Provide the (x, y) coordinate of the cell's center where the given text is located.  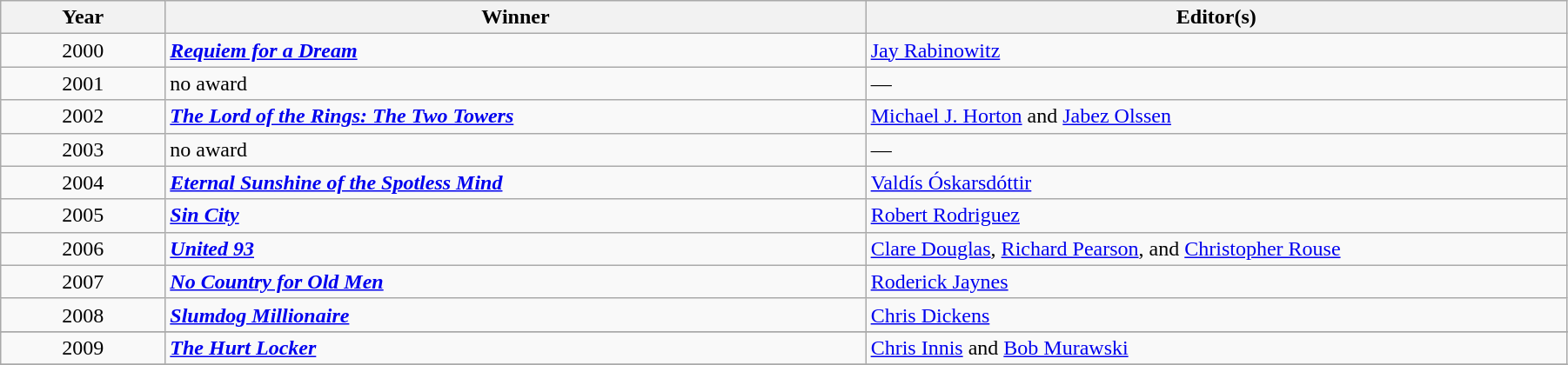
2006 (84, 249)
Clare Douglas, Richard Pearson, and Christopher Rouse (1216, 249)
No Country for Old Men (515, 282)
Sin City (515, 216)
The Hurt Locker (515, 348)
Valdís Óskarsdóttir (1216, 182)
Slumdog Millionaire (515, 315)
Eternal Sunshine of the Spotless Mind (515, 182)
Winner (515, 17)
Chris Dickens (1216, 315)
2003 (84, 149)
Chris Innis and Bob Murawski (1216, 348)
United 93 (515, 249)
Michael J. Horton and Jabez Olssen (1216, 116)
2000 (84, 50)
Jay Rabinowitz (1216, 50)
Year (84, 17)
Robert Rodriguez (1216, 216)
Editor(s) (1216, 17)
2002 (84, 116)
2005 (84, 216)
The Lord of the Rings: The Two Towers (515, 116)
2001 (84, 83)
2008 (84, 315)
2007 (84, 282)
2004 (84, 182)
Roderick Jaynes (1216, 282)
Requiem for a Dream (515, 50)
2009 (84, 348)
